Return [x, y] of the center of cell containing provided text 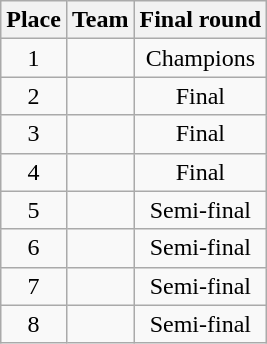
Champions [200, 58]
5 [34, 210]
8 [34, 324]
1 [34, 58]
4 [34, 172]
3 [34, 134]
7 [34, 286]
Final round [200, 20]
Place [34, 20]
2 [34, 96]
6 [34, 248]
Team [100, 20]
